Return (X, Y) of the center of cell containing provided text 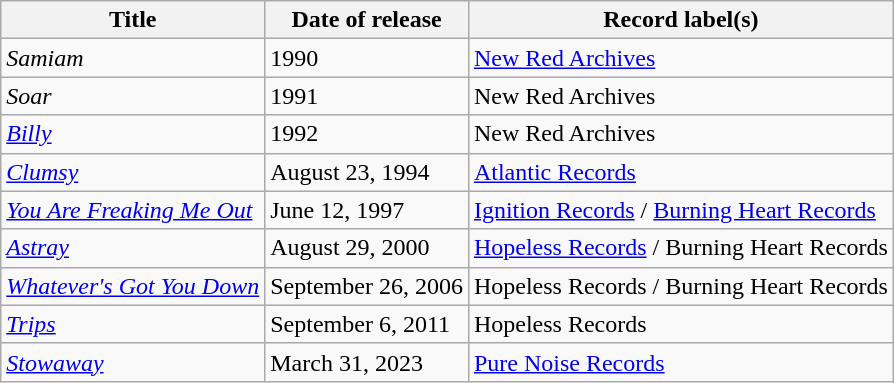
Atlantic Records (680, 172)
Soar (133, 96)
Ignition Records / Burning Heart Records (680, 210)
Billy (133, 134)
Date of release (367, 20)
Record label(s) (680, 20)
Title (133, 20)
September 26, 2006 (367, 286)
September 6, 2011 (367, 324)
August 29, 2000 (367, 248)
Clumsy (133, 172)
June 12, 1997 (367, 210)
1992 (367, 134)
Hopeless Records (680, 324)
You Are Freaking Me Out (133, 210)
August 23, 1994 (367, 172)
Stowaway (133, 362)
Astray (133, 248)
March 31, 2023 (367, 362)
1991 (367, 96)
Trips (133, 324)
Samiam (133, 58)
1990 (367, 58)
Pure Noise Records (680, 362)
Whatever's Got You Down (133, 286)
